Capture the cell that displays the provided text and extract its [X, Y] central coordinate. 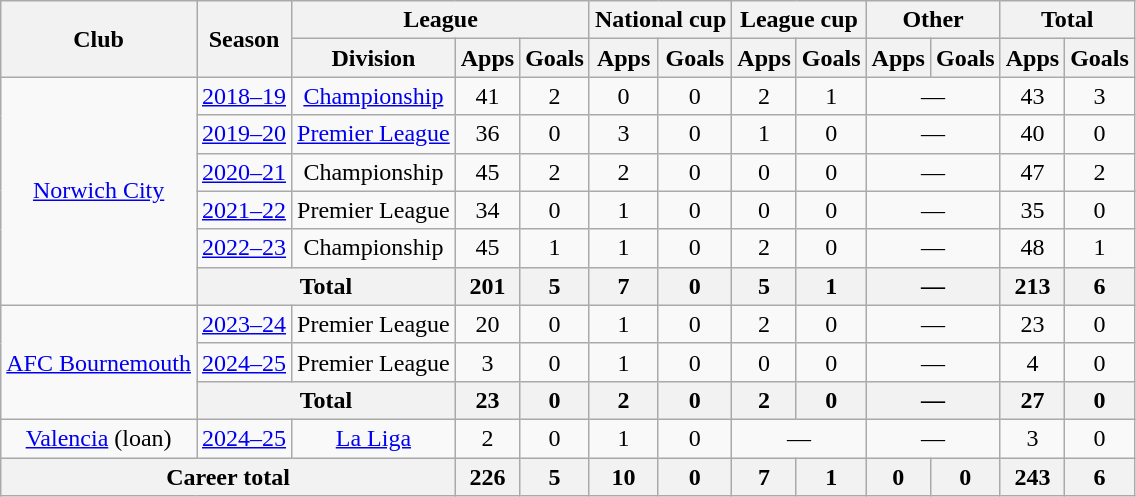
League [441, 20]
National cup [660, 20]
43 [1032, 96]
Division [374, 58]
Club [99, 39]
40 [1032, 134]
Career total [228, 477]
AFC Bournemouth [99, 362]
41 [487, 96]
Norwich City [99, 191]
2021–22 [244, 210]
2020–21 [244, 172]
La Liga [374, 438]
2019–20 [244, 134]
10 [623, 477]
48 [1032, 248]
2018–19 [244, 96]
2023–24 [244, 324]
2022–23 [244, 248]
Other [933, 20]
226 [487, 477]
Season [244, 39]
20 [487, 324]
27 [1032, 400]
243 [1032, 477]
34 [487, 210]
36 [487, 134]
47 [1032, 172]
213 [1032, 286]
League cup [799, 20]
201 [487, 286]
4 [1032, 362]
35 [1032, 210]
Valencia (loan) [99, 438]
